Extract the (x, y) coordinate from the center of the cell holding the provided text.  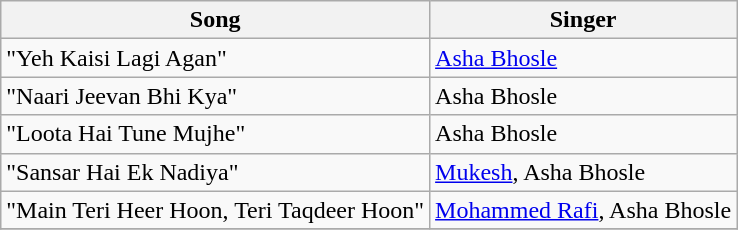
Mukesh, Asha Bhosle (584, 172)
"Main Teri Heer Hoon, Teri Taqdeer Hoon" (216, 210)
"Sansar Hai Ek Nadiya" (216, 172)
Singer (584, 20)
"Naari Jeevan Bhi Kya" (216, 96)
Mohammed Rafi, Asha Bhosle (584, 210)
Song (216, 20)
"Yeh Kaisi Lagi Agan" (216, 58)
"Loota Hai Tune Mujhe" (216, 134)
